Capture the cell that displays the provided text and extract its (X, Y) central coordinate. 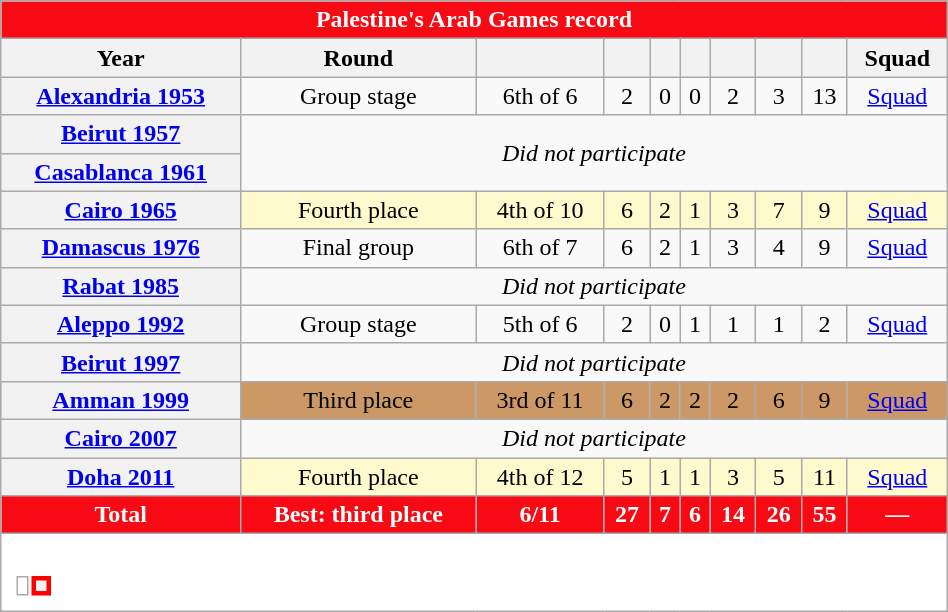
3rd of 11 (540, 400)
6/11 (540, 515)
Final group (358, 248)
4th of 12 (540, 477)
Cairo 2007 (121, 438)
Damascus 1976 (121, 248)
— (897, 515)
Rabat 1985 (121, 286)
Alexandria 1953 (121, 96)
Doha 2011 (121, 477)
11 (825, 477)
Round (358, 58)
Amman 1999 (121, 400)
4 (779, 248)
27 (627, 515)
5th of 6 (540, 324)
Casablanca 1961 (121, 172)
Total (121, 515)
Beirut 1957 (121, 134)
14 (733, 515)
Aleppo 1992 (121, 324)
55 (825, 515)
Beirut 1997 (121, 362)
Palestine's Arab Games record (474, 20)
Third place (358, 400)
6th of 7 (540, 248)
Year (121, 58)
6th of 6 (540, 96)
13 (825, 96)
Best: third place (358, 515)
4th of 10 (540, 210)
Cairo 1965 (121, 210)
26 (779, 515)
